Return (x, y) of the center of cell containing provided text 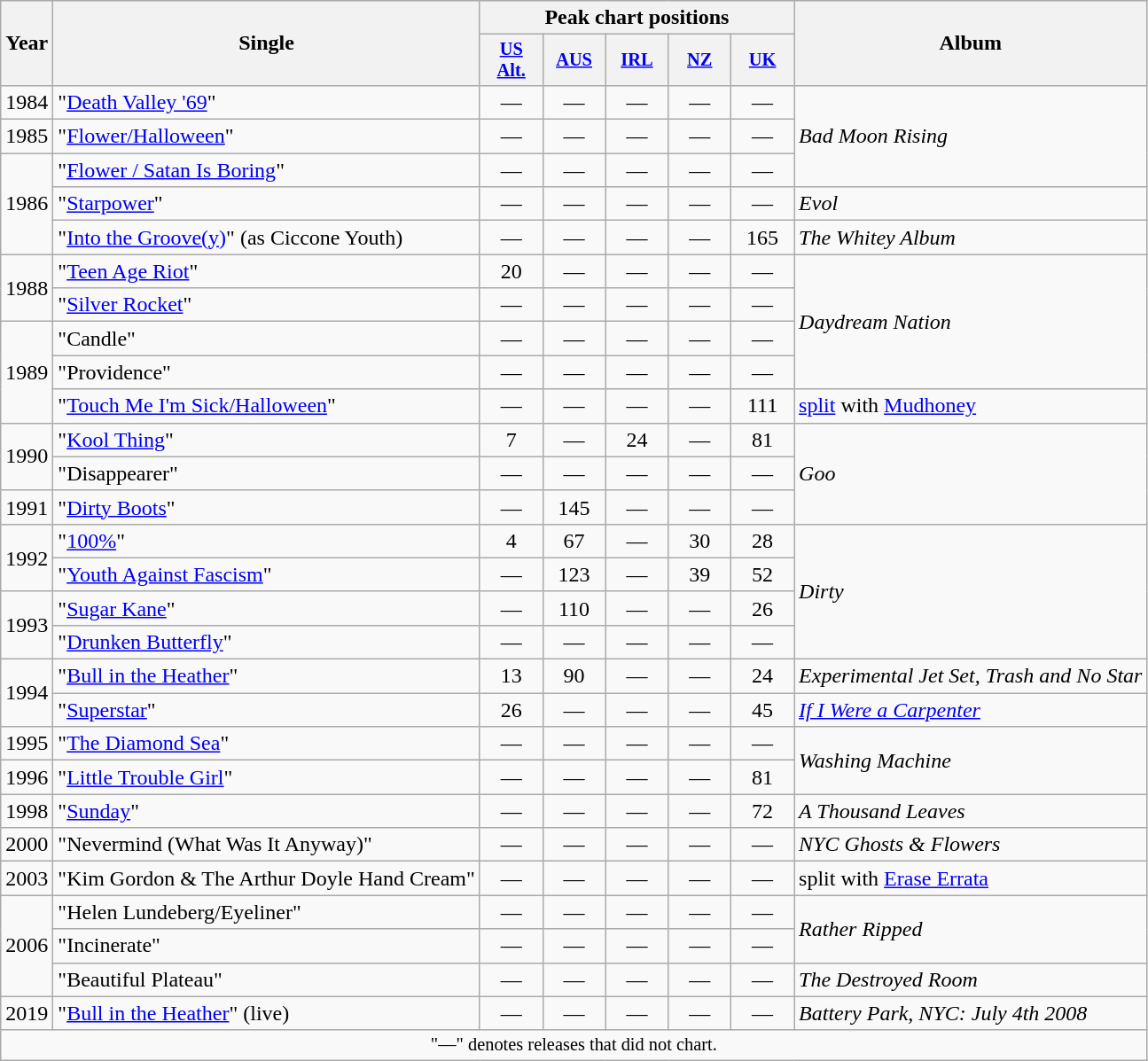
Evol (971, 204)
"Flower/Halloween" (266, 137)
1995 (27, 744)
A Thousand Leaves (971, 811)
Dirty (971, 591)
1994 (27, 693)
145 (574, 507)
1992 (27, 558)
"Kool Thing" (266, 440)
"—" denotes releases that did not chart. (574, 1045)
"Teen Age Riot" (266, 271)
"Death Valley '69" (266, 102)
USAlt. (511, 60)
"Superstar" (266, 710)
1985 (27, 137)
1986 (27, 204)
28 (762, 541)
AUS (574, 60)
Year (27, 43)
Peak chart positions (636, 18)
2003 (27, 878)
"Beautiful Plateau" (266, 979)
39 (700, 574)
Album (971, 43)
NZ (700, 60)
"Disappearer" (266, 473)
110 (574, 608)
IRL (636, 60)
Battery Park, NYC: July 4th 2008 (971, 1013)
1998 (27, 811)
"Drunken Butterfly" (266, 642)
"Little Trouble Girl" (266, 777)
The Whitey Album (971, 238)
The Destroyed Room (971, 979)
2019 (27, 1013)
1984 (27, 102)
1996 (27, 777)
"Helen Lundeberg/Eyeliner" (266, 912)
2006 (27, 946)
45 (762, 710)
1991 (27, 507)
"100%" (266, 541)
"Nevermind (What Was It Anyway)" (266, 845)
4 (511, 541)
UK (762, 60)
"Sugar Kane" (266, 608)
72 (762, 811)
"Providence" (266, 372)
1989 (27, 372)
Washing Machine (971, 761)
1993 (27, 625)
Bad Moon Rising (971, 136)
Daydream Nation (971, 322)
90 (574, 676)
"Incinerate" (266, 946)
"Flower / Satan Is Boring" (266, 170)
Goo (971, 473)
"Starpower" (266, 204)
111 (762, 406)
Single (266, 43)
split with Mudhoney (971, 406)
"The Diamond Sea" (266, 744)
"Kim Gordon & The Arthur Doyle Hand Cream" (266, 878)
2000 (27, 845)
165 (762, 238)
52 (762, 574)
"Candle" (266, 339)
"Sunday" (266, 811)
7 (511, 440)
"Bull in the Heather" (live) (266, 1013)
"Touch Me I'm Sick/Halloween" (266, 406)
67 (574, 541)
1990 (27, 456)
NYC Ghosts & Flowers (971, 845)
20 (511, 271)
"Bull in the Heather" (266, 676)
30 (700, 541)
Experimental Jet Set, Trash and No Star (971, 676)
1988 (27, 288)
13 (511, 676)
"Silver Rocket" (266, 305)
split with Erase Errata (971, 878)
"Youth Against Fascism" (266, 574)
If I Were a Carpenter (971, 710)
"Dirty Boots" (266, 507)
Rather Ripped (971, 929)
123 (574, 574)
"Into the Groove(y)" (as Ciccone Youth) (266, 238)
